Extract the (X, Y) coordinate from the center of the cell holding the provided text.  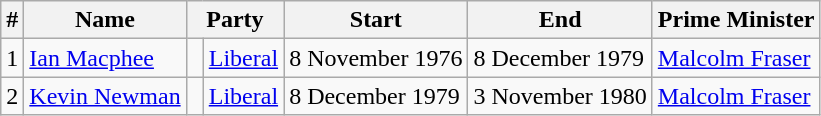
1 (12, 58)
Name (105, 20)
8 November 1976 (376, 58)
Ian Macphee (105, 58)
Prime Minister (736, 20)
# (12, 20)
3 November 1980 (560, 96)
2 (12, 96)
End (560, 20)
Party (234, 20)
Kevin Newman (105, 96)
Start (376, 20)
